Return (x, y) of the center of cell containing provided text 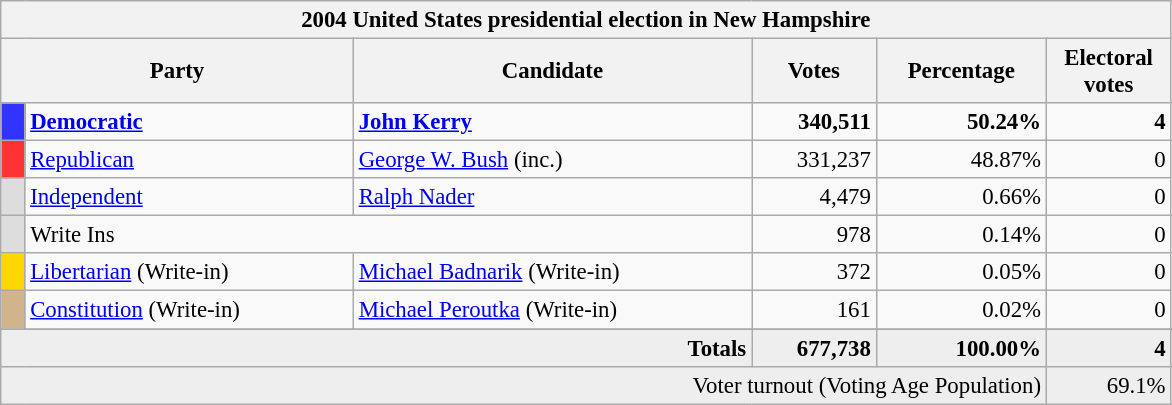
100.00% (961, 348)
George W. Bush (inc.) (552, 160)
161 (814, 310)
4,479 (814, 197)
Michael Peroutka (Write-in) (552, 310)
Constitution (Write-in) (189, 310)
Party (178, 72)
0.05% (961, 273)
Ralph Nader (552, 197)
Write Ins (388, 235)
Candidate (552, 72)
Michael Badnarik (Write-in) (552, 273)
48.87% (961, 160)
Republican (189, 160)
2004 United States presidential election in New Hampshire (586, 20)
69.1% (1108, 385)
978 (814, 235)
0.14% (961, 235)
Libertarian (Write-in) (189, 273)
Democratic (189, 122)
340,511 (814, 122)
Voter turnout (Voting Age Population) (524, 385)
Independent (189, 197)
677,738 (814, 348)
Totals (376, 348)
0.02% (961, 310)
Electoral votes (1108, 72)
John Kerry (552, 122)
331,237 (814, 160)
Percentage (961, 72)
Votes (814, 72)
50.24% (961, 122)
372 (814, 273)
0.66% (961, 197)
